Scan for the cell matching the given text and deliver its [x, y] coordinate at center. 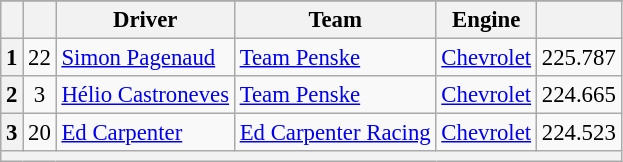
22 [40, 58]
Hélio Castroneves [145, 95]
224.523 [578, 133]
20 [40, 133]
224.665 [578, 95]
2 [12, 95]
225.787 [578, 58]
Ed Carpenter [145, 133]
Team [335, 20]
Engine [486, 20]
Ed Carpenter Racing [335, 133]
Driver [145, 20]
Simon Pagenaud [145, 58]
1 [12, 58]
